Find where the given text appears and provide that cell's center as [x, y] coordinate. 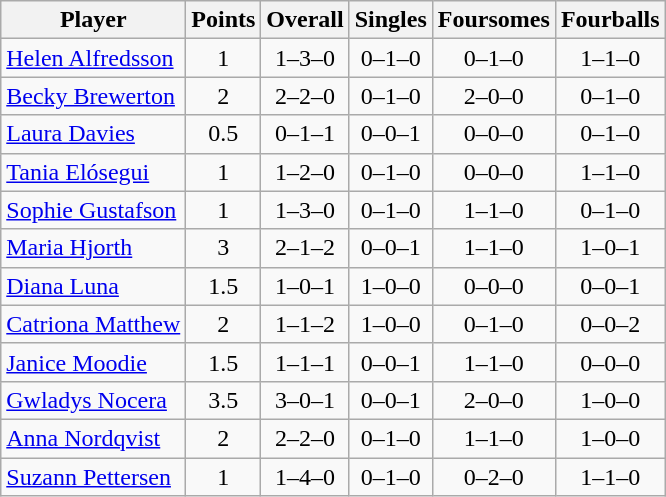
0–2–0 [494, 477]
Gwladys Nocera [94, 400]
1–4–0 [305, 477]
Becky Brewerton [94, 96]
0–1–1 [305, 134]
3.5 [224, 400]
0.5 [224, 134]
Points [224, 20]
Catriona Matthew [94, 324]
2–1–2 [305, 248]
Sophie Gustafson [94, 210]
Fourballs [610, 20]
Maria Hjorth [94, 248]
1–1–2 [305, 324]
3–0–1 [305, 400]
Suzann Pettersen [94, 477]
Helen Alfredsson [94, 58]
0–0–2 [610, 324]
Singles [390, 20]
1–2–0 [305, 172]
Overall [305, 20]
Player [94, 20]
Diana Luna [94, 286]
Anna Nordqvist [94, 438]
Laura Davies [94, 134]
Foursomes [494, 20]
3 [224, 248]
1–1–1 [305, 362]
Janice Moodie [94, 362]
Tania Elósegui [94, 172]
